Pinpoint the cell where the given text exists, returning its [x, y] midpoint coordinate. 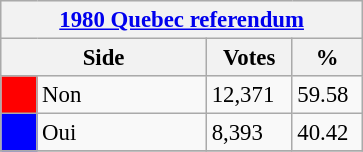
Votes [249, 58]
12,371 [249, 95]
1980 Quebec referendum [182, 20]
Oui [122, 133]
8,393 [249, 133]
% [328, 58]
Non [122, 95]
Side [104, 58]
40.42 [328, 133]
59.58 [328, 95]
